Extract the [x, y] coordinate from the center of the cell holding the provided text.  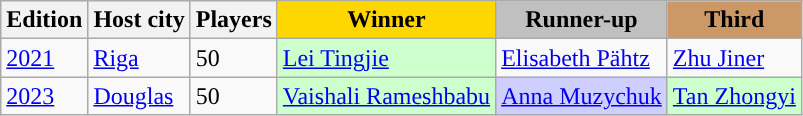
Elisabeth Pähtz [582, 58]
Edition [44, 20]
Tan Zhongyi [734, 96]
2021 [44, 58]
Runner-up [582, 20]
Host city [139, 20]
Vaishali Rameshbabu [386, 96]
Players [234, 20]
Lei Tingjie [386, 58]
Riga [139, 58]
Winner [386, 20]
Zhu Jiner [734, 58]
Douglas [139, 96]
Third [734, 20]
Anna Muzychuk [582, 96]
2023 [44, 96]
